Find where the given text appears and provide that cell's center as [x, y] coordinate. 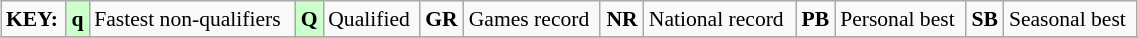
NR [622, 19]
Games record [532, 19]
National record [720, 19]
GR [442, 19]
q [78, 19]
Seasonal best [1070, 19]
SB [985, 19]
Q [309, 19]
KEY: [34, 19]
Fastest non-qualifiers [192, 19]
Personal best [900, 19]
Qualified [371, 19]
PB [816, 19]
